Provide the (x, y) coordinate of the cell's center where the given text is located.  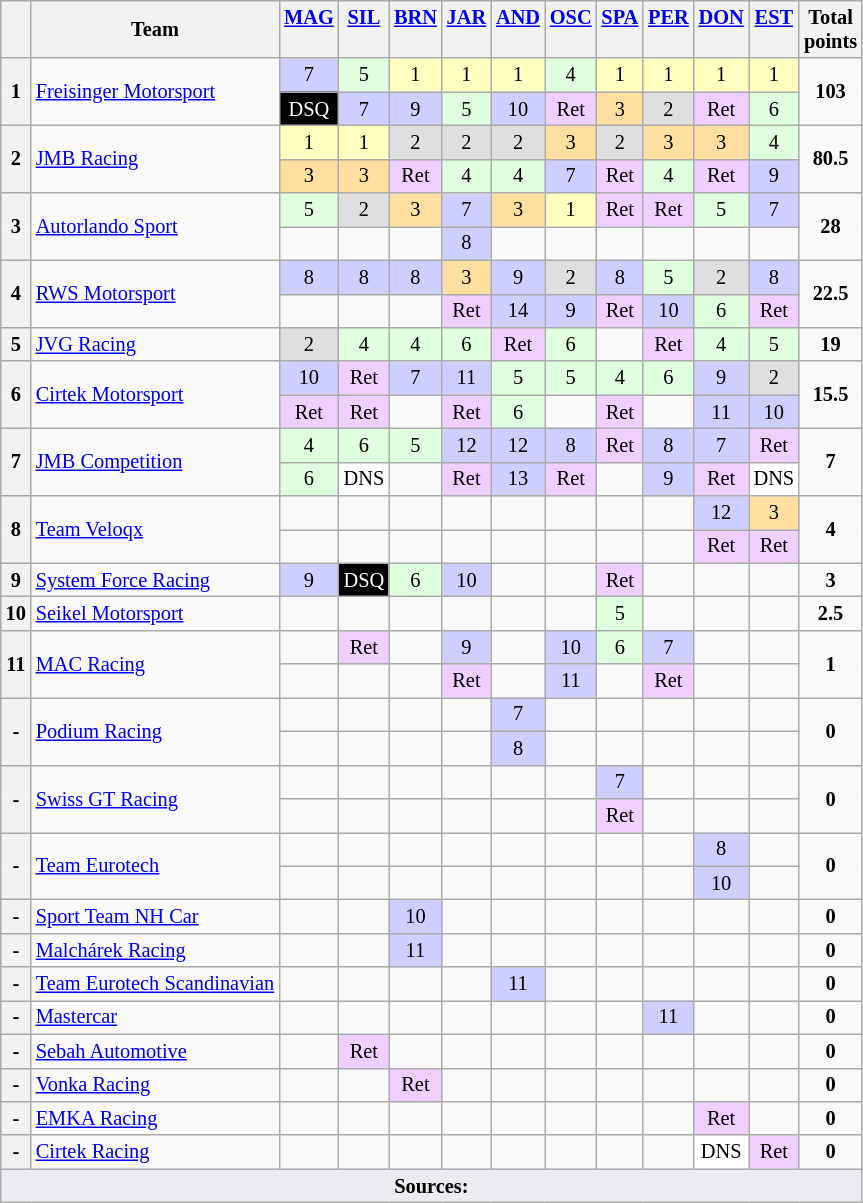
Team Eurotech (155, 866)
Cirtek Racing (155, 1152)
Team (155, 29)
AND (518, 29)
13 (518, 479)
JAR (466, 29)
Totalpoints (830, 29)
MAG (309, 29)
DON (722, 29)
Autorlando Sport (155, 226)
Team Eurotech Scandinavian (155, 984)
EMKA Racing (155, 1118)
RWS Motorsport (155, 294)
Podium Racing (155, 730)
Seikel Motorsport (155, 613)
MAC Racing (155, 664)
103 (830, 92)
2.5 (830, 613)
Cirtek Motorsport (155, 394)
SPA (620, 29)
BRN (416, 29)
Freisinger Motorsport (155, 92)
Swiss GT Racing (155, 798)
OSC (571, 29)
19 (830, 344)
Sport Team NH Car (155, 916)
Vonka Racing (155, 1085)
80.5 (830, 158)
15.5 (830, 394)
Sources: (432, 1186)
Malchárek Racing (155, 950)
14 (518, 311)
JVG Racing (155, 344)
Sebah Automotive (155, 1051)
EST (774, 29)
Team Veloqx (155, 530)
JMB Competition (155, 462)
Mastercar (155, 1017)
PER (668, 29)
28 (830, 226)
JMB Racing (155, 158)
SIL (364, 29)
22.5 (830, 294)
System Force Racing (155, 580)
